Find where the given text appears and provide that cell's center as [x, y] coordinate. 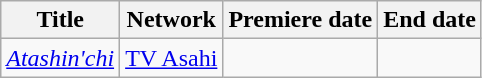
Atashin'chi [60, 58]
Title [60, 20]
Network [172, 20]
End date [430, 20]
TV Asahi [172, 58]
Premiere date [300, 20]
